Find where the given text appears and provide that cell's center as (X, Y) coordinate. 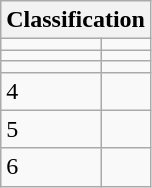
Classification (76, 20)
6 (52, 167)
5 (52, 129)
4 (52, 91)
